From the cell containing the given text, extract its center point as [x, y] coordinate. 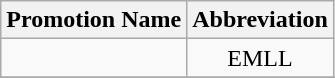
Promotion Name [94, 20]
Abbreviation [260, 20]
EMLL [260, 58]
